Provide the (x, y) coordinate of the cell's center where the given text is located.  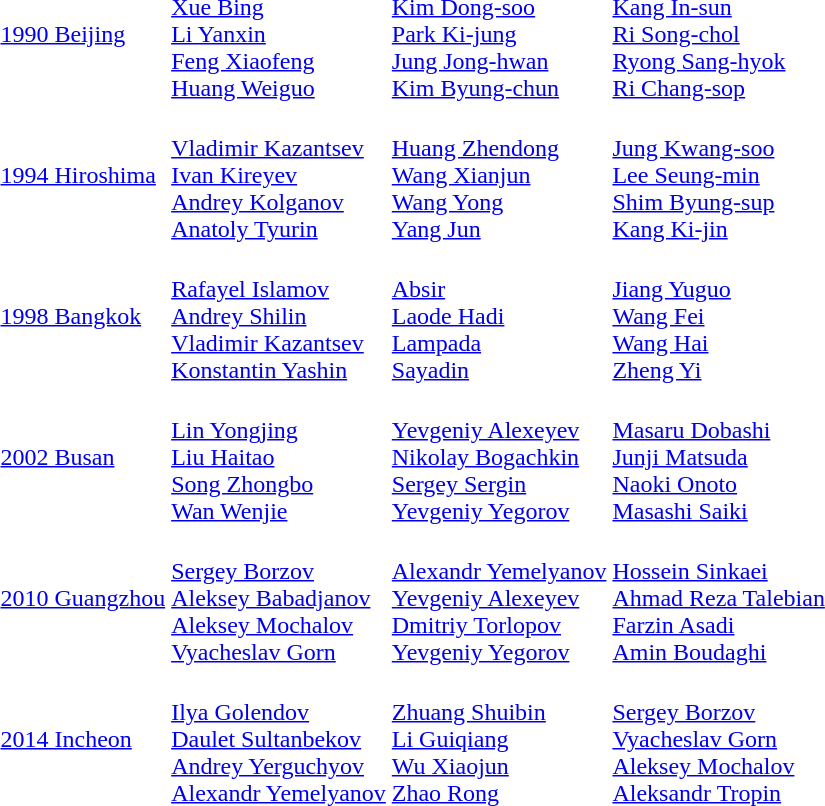
Alexandr YemelyanovYevgeniy AlexeyevDmitriy TorlopovYevgeniy Yegorov (499, 598)
Sergey BorzovAleksey BabadjanovAleksey MochalovVyacheslav Gorn (279, 598)
Huang ZhendongWang XianjunWang YongYang Jun (499, 175)
AbsirLaode HadiLampadaSayadin (499, 316)
Rafayel IslamovAndrey ShilinVladimir KazantsevKonstantin Yashin (279, 316)
Vladimir KazantsevIvan KireyevAndrey KolganovAnatoly Tyurin (279, 175)
Yevgeniy AlexeyevNikolay BogachkinSergey SerginYevgeniy Yegorov (499, 457)
Lin YongjingLiu HaitaoSong ZhongboWan Wenjie (279, 457)
